For the text-containing cell, return its midpoint in [x, y] coordinate format. 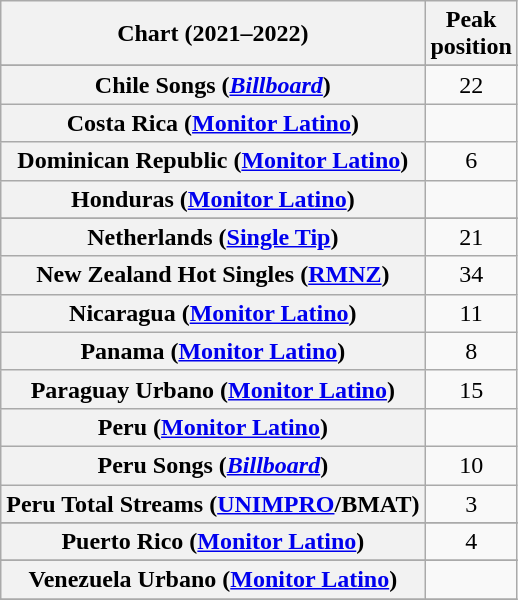
Peru Songs (Billboard) [213, 465]
Netherlands (Single Tip) [213, 237]
34 [471, 275]
Chart (2021–2022) [213, 34]
Puerto Rico (Monitor Latino) [213, 542]
21 [471, 237]
Venezuela Urbano (Monitor Latino) [213, 580]
11 [471, 313]
10 [471, 465]
6 [471, 161]
Paraguay Urbano (Monitor Latino) [213, 389]
Chile Songs (Billboard) [213, 85]
New Zealand Hot Singles (RMNZ) [213, 275]
Honduras (Monitor Latino) [213, 199]
15 [471, 389]
Nicaragua (Monitor Latino) [213, 313]
Costa Rica (Monitor Latino) [213, 123]
Peru Total Streams (UNIMPRO/BMAT) [213, 503]
Peru (Monitor Latino) [213, 427]
8 [471, 351]
3 [471, 503]
4 [471, 542]
Dominican Republic (Monitor Latino) [213, 161]
22 [471, 85]
Panama (Monitor Latino) [213, 351]
Peakposition [471, 34]
